For the text-containing cell, return its midpoint in [X, Y] coordinate format. 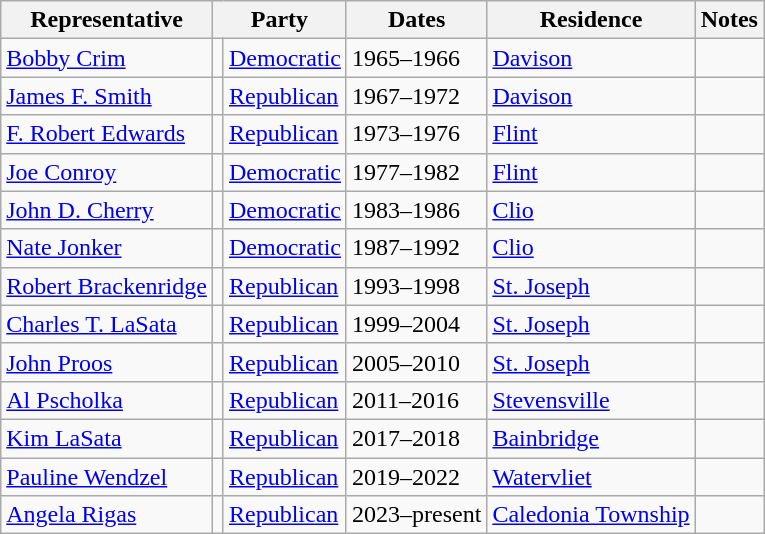
2011–2016 [416, 400]
Watervliet [591, 477]
Pauline Wendzel [107, 477]
Angela Rigas [107, 515]
2017–2018 [416, 438]
Charles T. LaSata [107, 324]
1967–1972 [416, 96]
1987–1992 [416, 248]
Party [279, 20]
Kim LaSata [107, 438]
Joe Conroy [107, 172]
2005–2010 [416, 362]
Robert Brackenridge [107, 286]
1993–1998 [416, 286]
John Proos [107, 362]
Bobby Crim [107, 58]
Al Pscholka [107, 400]
James F. Smith [107, 96]
John D. Cherry [107, 210]
F. Robert Edwards [107, 134]
1983–1986 [416, 210]
Representative [107, 20]
Bainbridge [591, 438]
1977–1982 [416, 172]
1999–2004 [416, 324]
Notes [729, 20]
Residence [591, 20]
Stevensville [591, 400]
Dates [416, 20]
2023–present [416, 515]
2019–2022 [416, 477]
1965–1966 [416, 58]
Nate Jonker [107, 248]
1973–1976 [416, 134]
Caledonia Township [591, 515]
